Search for the cell housing the specified text and yield its [X, Y] center coordinate. 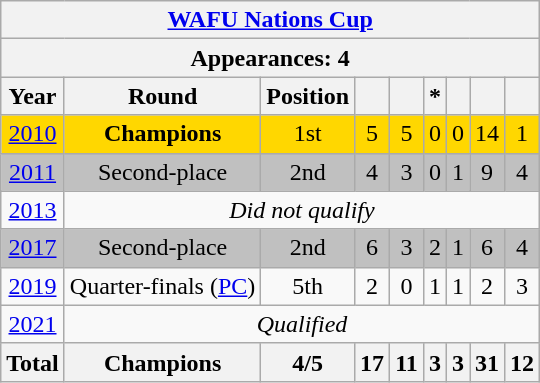
31 [488, 362]
17 [372, 362]
11 [407, 362]
* [434, 96]
Total [33, 362]
9 [488, 172]
2021 [33, 324]
2013 [33, 210]
12 [522, 362]
2019 [33, 286]
2010 [33, 134]
Qualified [302, 324]
WAFU Nations Cup [270, 20]
2017 [33, 248]
Did not qualify [302, 210]
Position [308, 96]
Quarter-finals (PC) [162, 286]
1st [308, 134]
14 [488, 134]
Year [33, 96]
4/5 [308, 362]
5th [308, 286]
Round [162, 96]
2011 [33, 172]
Appearances: 4 [270, 58]
